Return (X, Y) of the center of cell containing provided text 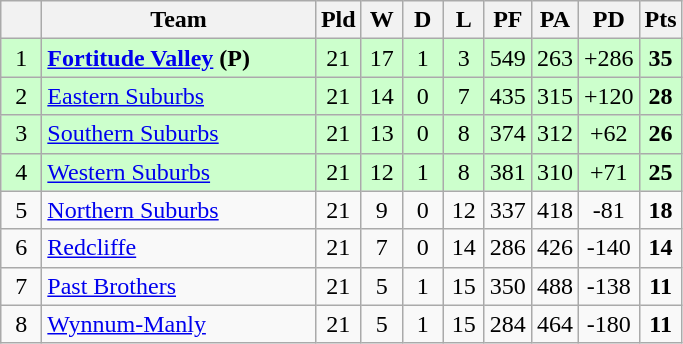
Eastern Suburbs (179, 96)
Northern Suburbs (179, 210)
315 (554, 96)
25 (660, 172)
284 (508, 324)
W (382, 20)
PA (554, 20)
488 (554, 286)
D (422, 20)
17 (382, 58)
PD (608, 20)
435 (508, 96)
549 (508, 58)
+286 (608, 58)
Team (179, 20)
PF (508, 20)
Wynnum-Manly (179, 324)
-180 (608, 324)
263 (554, 58)
418 (554, 210)
26 (660, 134)
-81 (608, 210)
4 (22, 172)
Fortitude Valley (P) (179, 58)
13 (382, 134)
286 (508, 248)
374 (508, 134)
Pts (660, 20)
Past Brothers (179, 286)
2 (22, 96)
Western Suburbs (179, 172)
-138 (608, 286)
350 (508, 286)
35 (660, 58)
+62 (608, 134)
337 (508, 210)
310 (554, 172)
18 (660, 210)
426 (554, 248)
6 (22, 248)
381 (508, 172)
9 (382, 210)
L (464, 20)
Southern Suburbs (179, 134)
-140 (608, 248)
464 (554, 324)
+120 (608, 96)
28 (660, 96)
312 (554, 134)
+71 (608, 172)
Redcliffe (179, 248)
Pld (338, 20)
